Output the (x, y) coordinate of the center of the cell containing the given text.  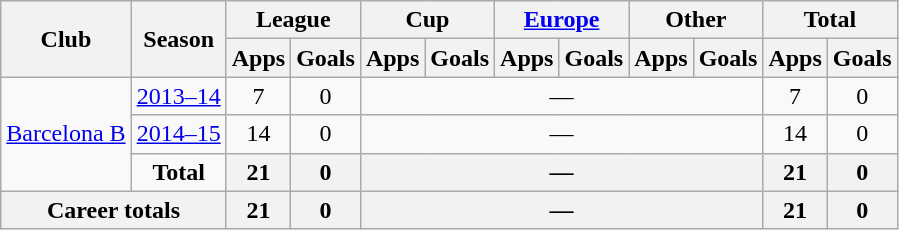
Season (178, 39)
Cup (427, 20)
2013–14 (178, 96)
League (293, 20)
Club (66, 39)
Europe (562, 20)
2014–15 (178, 134)
Career totals (114, 210)
Other (696, 20)
Barcelona B (66, 134)
